Return the [X, Y] coordinate for the center point of the cell that contains the specified text.  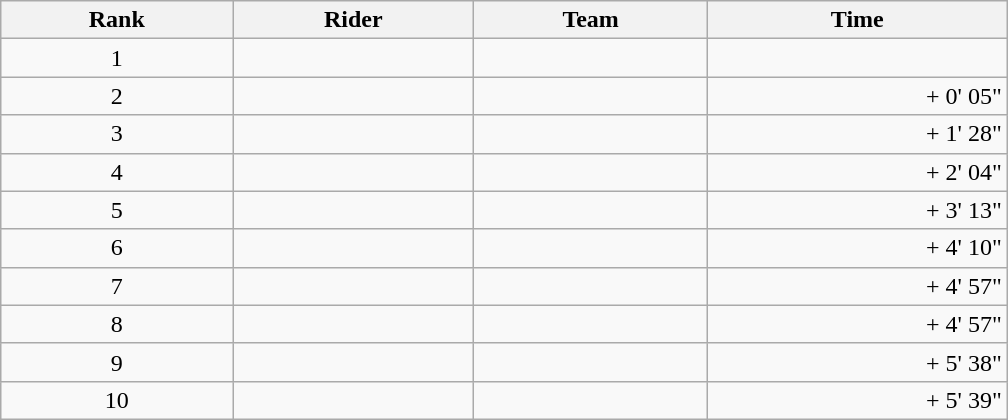
9 [117, 362]
3 [117, 134]
+ 3' 13" [857, 210]
2 [117, 96]
1 [117, 58]
Team [590, 20]
+ 5' 38" [857, 362]
+ 5' 39" [857, 400]
Rider [354, 20]
+ 1' 28" [857, 134]
4 [117, 172]
+ 0' 05" [857, 96]
Rank [117, 20]
+ 2' 04" [857, 172]
+ 4' 10" [857, 248]
5 [117, 210]
Time [857, 20]
6 [117, 248]
7 [117, 286]
10 [117, 400]
8 [117, 324]
